Search for the cell housing the specified text and yield its [x, y] center coordinate. 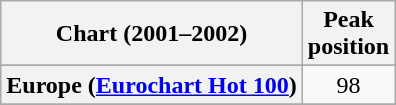
Europe (Eurochart Hot 100) [152, 85]
98 [348, 85]
Chart (2001–2002) [152, 34]
Peakposition [348, 34]
